Pinpoint the cell where the given text exists, returning its [x, y] midpoint coordinate. 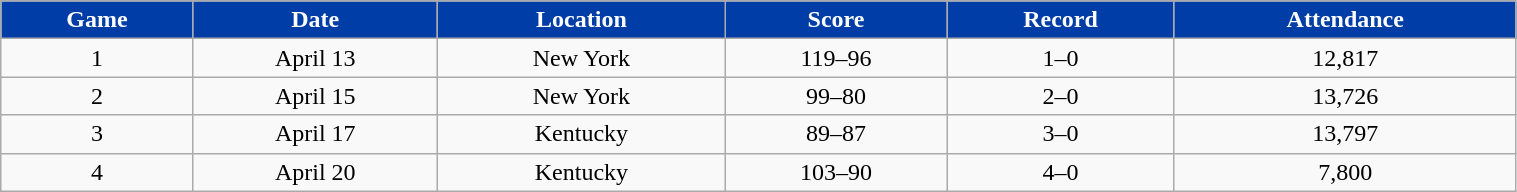
Score [836, 20]
2–0 [1061, 96]
13,797 [1345, 134]
Attendance [1345, 20]
April 17 [315, 134]
Location [581, 20]
3 [97, 134]
1–0 [1061, 58]
Game [97, 20]
April 13 [315, 58]
Date [315, 20]
99–80 [836, 96]
3–0 [1061, 134]
103–90 [836, 172]
13,726 [1345, 96]
4–0 [1061, 172]
2 [97, 96]
April 15 [315, 96]
89–87 [836, 134]
4 [97, 172]
1 [97, 58]
12,817 [1345, 58]
119–96 [836, 58]
April 20 [315, 172]
Record [1061, 20]
7,800 [1345, 172]
